Return [X, Y] of the center of cell containing provided text 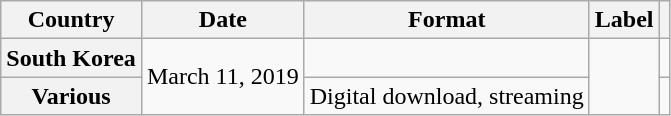
Label [624, 20]
Date [222, 20]
Various [72, 96]
March 11, 2019 [222, 77]
Digital download, streaming [446, 96]
Country [72, 20]
Format [446, 20]
South Korea [72, 58]
